Find where the given text appears and provide that cell's center as [X, Y] coordinate. 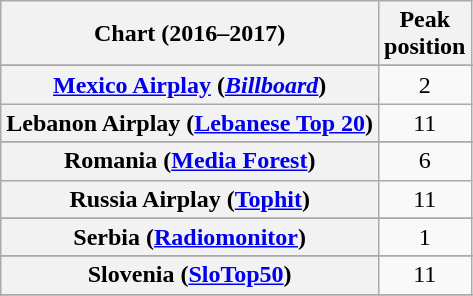
Russia Airplay (Tophit) [190, 199]
Lebanon Airplay (Lebanese Top 20) [190, 123]
Serbia (Radiomonitor) [190, 237]
Chart (2016–2017) [190, 34]
Romania (Media Forest) [190, 161]
1 [425, 237]
Peakposition [425, 34]
Mexico Airplay (Billboard) [190, 85]
2 [425, 85]
Slovenia (SloTop50) [190, 275]
6 [425, 161]
